Detect which cell encompasses the target text, then output its [X, Y] center coordinate. 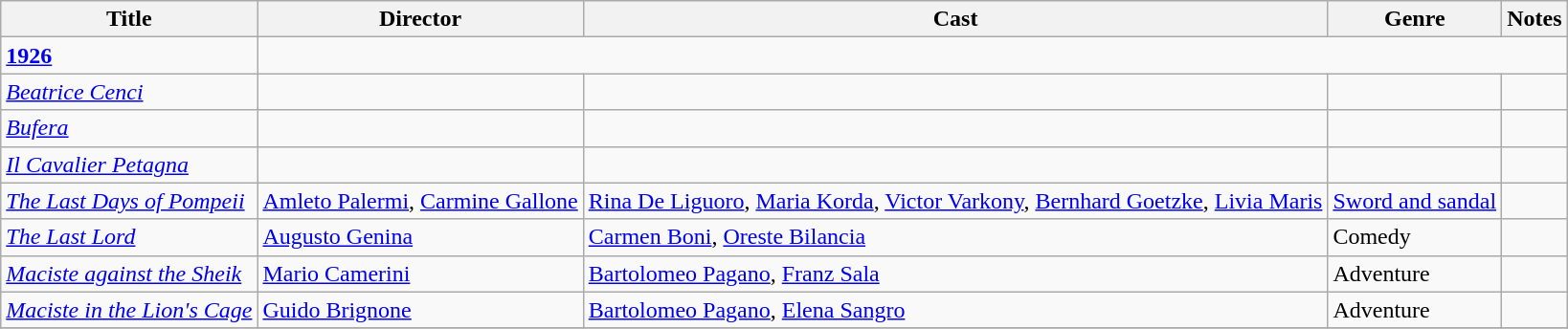
Beatrice Cenci [129, 92]
Maciste against the Sheik [129, 274]
Augusto Genina [420, 237]
Bufera [129, 128]
Cast [955, 19]
Il Cavalier Petagna [129, 164]
Title [129, 19]
Bartolomeo Pagano, Franz Sala [955, 274]
Bartolomeo Pagano, Elena Sangro [955, 310]
Rina De Liguoro, Maria Korda, Victor Varkony, Bernhard Goetzke, Livia Maris [955, 201]
Director [420, 19]
1926 [129, 55]
Mario Camerini [420, 274]
The Last Days of Pompeii [129, 201]
Comedy [1415, 237]
The Last Lord [129, 237]
Amleto Palermi, Carmine Gallone [420, 201]
Carmen Boni, Oreste Bilancia [955, 237]
Genre [1415, 19]
Guido Brignone [420, 310]
Sword and sandal [1415, 201]
Maciste in the Lion's Cage [129, 310]
Notes [1534, 19]
